Provide the [X, Y] coordinate of the cell's center where the given text is located.  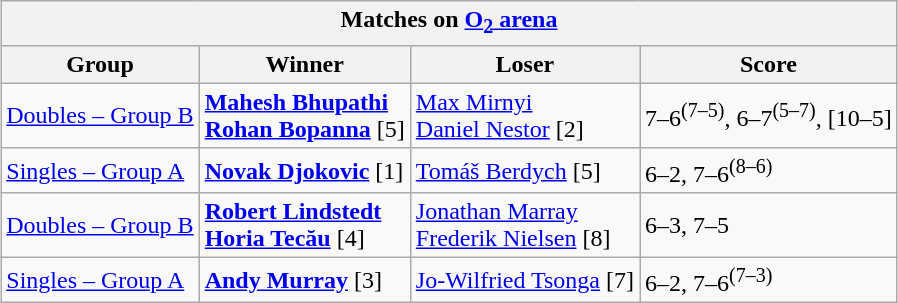
Robert Lindstedt Horia Tecău [4] [304, 226]
Mahesh Bhupathi Rohan Bopanna [5] [304, 116]
6–2, 7–6(8–6) [769, 170]
Score [769, 64]
Loser [524, 64]
7–6(7–5), 6–7(5–7), [10–5] [769, 116]
Matches on O2 arena [449, 23]
Andy Murray [3] [304, 280]
Jonathan Marray Frederik Nielsen [8] [524, 226]
6–2, 7–6(7–3) [769, 280]
Group [100, 64]
Novak Djokovic [1] [304, 170]
Winner [304, 64]
6–3, 7–5 [769, 226]
Tomáš Berdych [5] [524, 170]
Jo-Wilfried Tsonga [7] [524, 280]
Max Mirnyi Daniel Nestor [2] [524, 116]
